Find where the given text appears and provide that cell's center as (X, Y) coordinate. 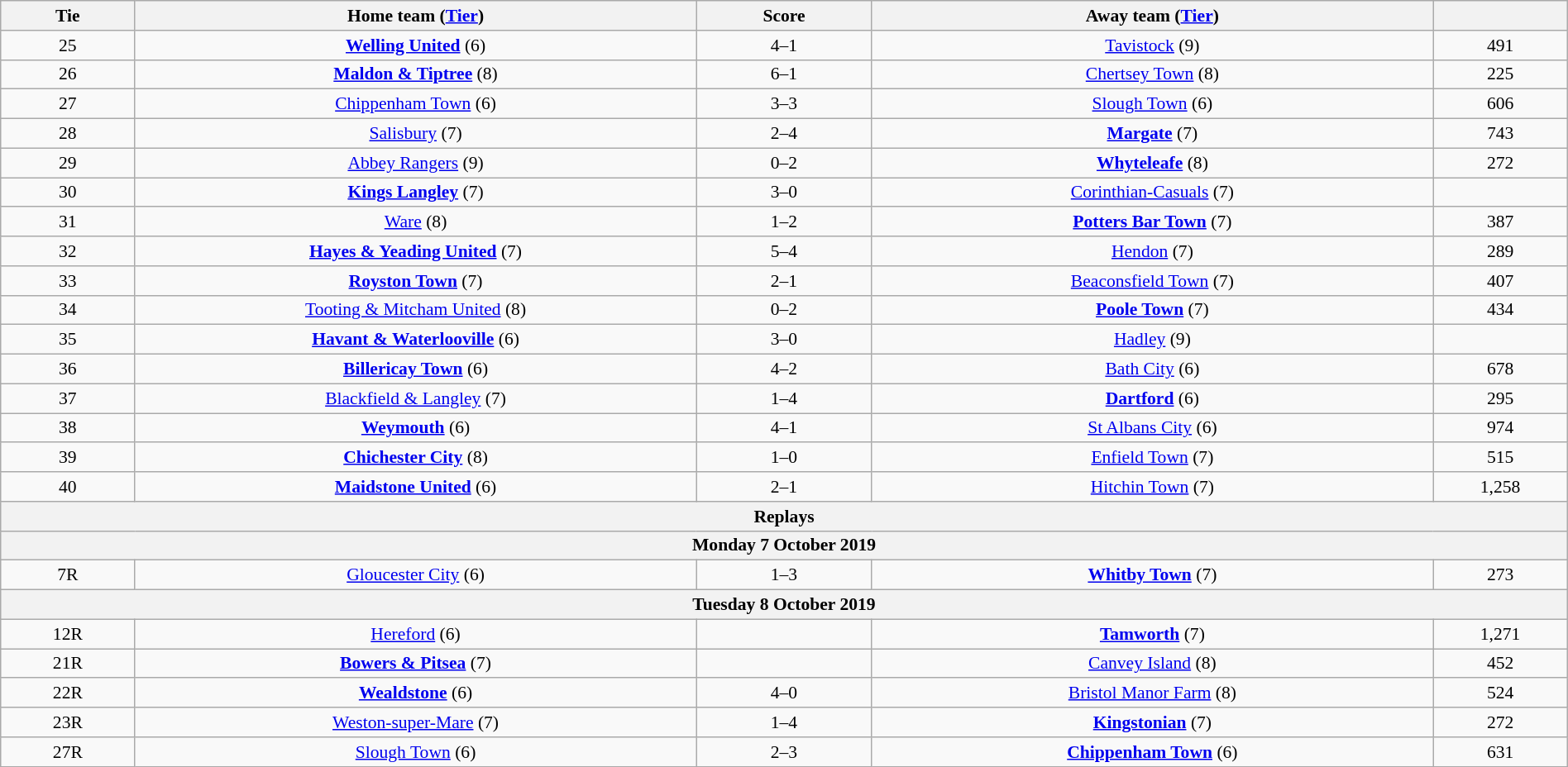
Margate (7) (1153, 134)
3–3 (784, 104)
Corinthian-Casuals (7) (1153, 193)
Havant & Waterlooville (6) (415, 340)
Whyteleafe (8) (1153, 163)
Monday 7 October 2019 (784, 545)
743 (1500, 134)
Poole Town (7) (1153, 310)
Bowers & Pitsea (7) (415, 664)
Maldon & Tiptree (8) (415, 74)
34 (68, 310)
Weymouth (6) (415, 428)
12R (68, 634)
Beaconsfield Town (7) (1153, 281)
33 (68, 281)
40 (68, 487)
21R (68, 664)
4–0 (784, 693)
Tuesday 8 October 2019 (784, 605)
524 (1500, 693)
Enfield Town (7) (1153, 458)
289 (1500, 251)
Bath City (6) (1153, 369)
Hendon (7) (1153, 251)
Blackfield & Langley (7) (415, 398)
273 (1500, 575)
678 (1500, 369)
Hereford (6) (415, 634)
1–0 (784, 458)
Abbey Rangers (9) (415, 163)
4–2 (784, 369)
Billericay Town (6) (415, 369)
491 (1500, 45)
29 (68, 163)
Kingstonian (7) (1153, 722)
Chichester City (8) (415, 458)
Home team (Tier) (415, 16)
Score (784, 16)
6–1 (784, 74)
Welling United (6) (415, 45)
27 (68, 104)
Wealdstone (6) (415, 693)
39 (68, 458)
Royston Town (7) (415, 281)
2–4 (784, 134)
St Albans City (6) (1153, 428)
Chertsey Town (8) (1153, 74)
Potters Bar Town (7) (1153, 222)
Kings Langley (7) (415, 193)
1–3 (784, 575)
22R (68, 693)
Tooting & Mitcham United (8) (415, 310)
32 (68, 251)
28 (68, 134)
Replays (784, 517)
295 (1500, 398)
Ware (8) (415, 222)
Away team (Tier) (1153, 16)
Maidstone United (6) (415, 487)
Dartford (6) (1153, 398)
434 (1500, 310)
Gloucester City (6) (415, 575)
225 (1500, 74)
407 (1500, 281)
387 (1500, 222)
26 (68, 74)
Tie (68, 16)
Hayes & Yeading United (7) (415, 251)
631 (1500, 752)
Bristol Manor Farm (8) (1153, 693)
515 (1500, 458)
30 (68, 193)
2–3 (784, 752)
35 (68, 340)
Weston-super-Mare (7) (415, 722)
5–4 (784, 251)
Canvey Island (8) (1153, 664)
38 (68, 428)
Tamworth (7) (1153, 634)
Hitchin Town (7) (1153, 487)
606 (1500, 104)
36 (68, 369)
Salisbury (7) (415, 134)
Tavistock (9) (1153, 45)
Whitby Town (7) (1153, 575)
27R (68, 752)
1–2 (784, 222)
25 (68, 45)
Hadley (9) (1153, 340)
452 (1500, 664)
1,271 (1500, 634)
23R (68, 722)
31 (68, 222)
37 (68, 398)
974 (1500, 428)
1,258 (1500, 487)
7R (68, 575)
